Scan for the cell matching the given text and deliver its (X, Y) coordinate at center. 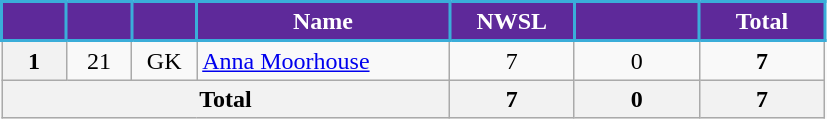
GK (164, 60)
Name (324, 22)
Anna Moorhouse (324, 60)
21 (100, 60)
NWSL (512, 22)
1 (34, 60)
